Scan for the cell matching the given text and deliver its (X, Y) coordinate at center. 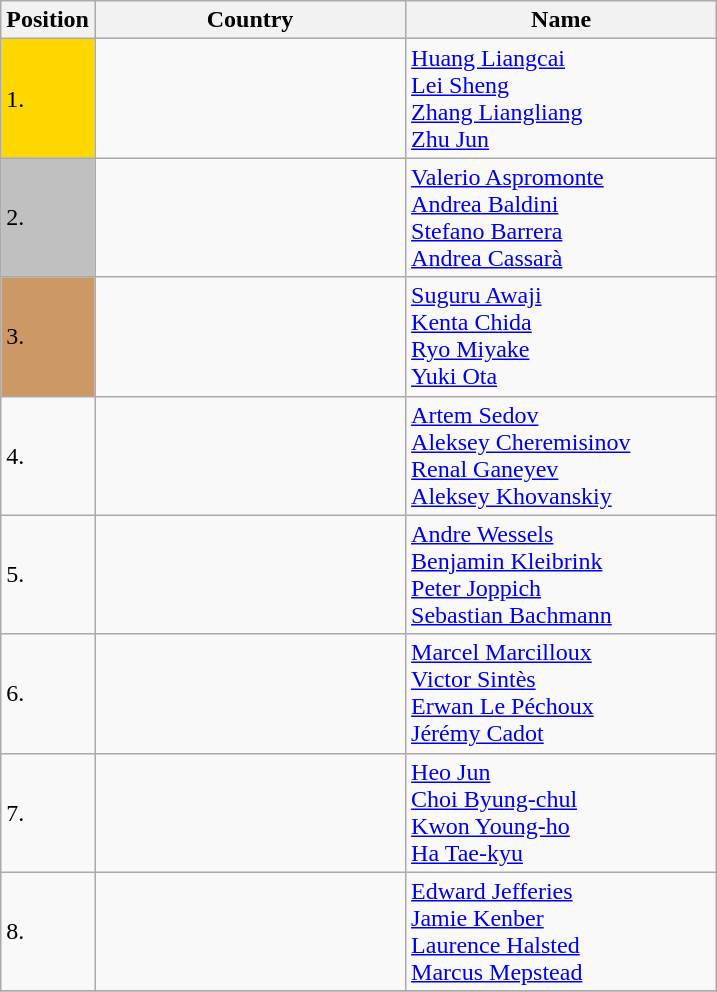
4. (48, 456)
Edward JefferiesJamie KenberLaurence HalstedMarcus Mepstead (562, 932)
Suguru AwajiKenta ChidaRyo MiyakeYuki Ota (562, 336)
Valerio AspromonteAndrea BaldiniStefano BarreraAndrea Cassarà (562, 218)
5. (48, 574)
Country (250, 20)
Position (48, 20)
Artem SedovAleksey CheremisinovRenal GaneyevAleksey Khovanskiy (562, 456)
Marcel MarcillouxVictor SintèsErwan Le PéchouxJérémy Cadot (562, 694)
Name (562, 20)
3. (48, 336)
6. (48, 694)
8. (48, 932)
1. (48, 98)
Andre WesselsBenjamin KleibrinkPeter JoppichSebastian Bachmann (562, 574)
7. (48, 812)
Heo JunChoi Byung-chulKwon Young-hoHa Tae-kyu (562, 812)
2. (48, 218)
Huang LiangcaiLei ShengZhang LiangliangZhu Jun (562, 98)
